Detect which cell encompasses the target text, then output its (x, y) center coordinate. 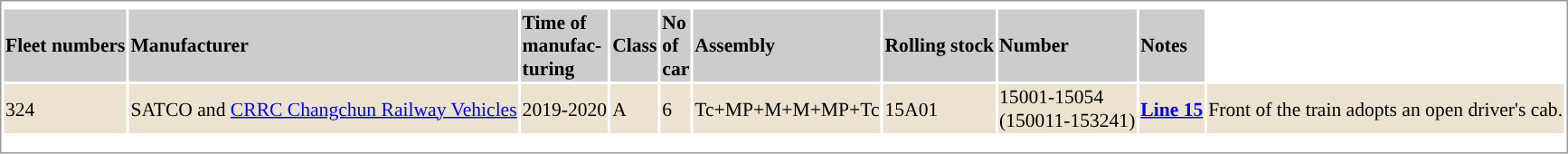
Notes (1172, 45)
A (635, 109)
Rolling stock (940, 45)
324 (65, 109)
SATCO and CRRC Changchun Railway Vehicles (324, 109)
Front of the train adopts an open driver's cab. (1385, 109)
15A01 (940, 109)
Time of manufac-turing (564, 45)
Line 15 (1172, 109)
Fleet numbers (65, 45)
No of car (676, 45)
Manufacturer (324, 45)
Assembly (787, 45)
15001-15054(150011-153241) (1067, 109)
Class (635, 45)
2019-2020 (564, 109)
Number (1067, 45)
Tc+MP+M+M+MP+Tc (787, 109)
6 (676, 109)
